Find where the given text appears and provide that cell's center as [x, y] coordinate. 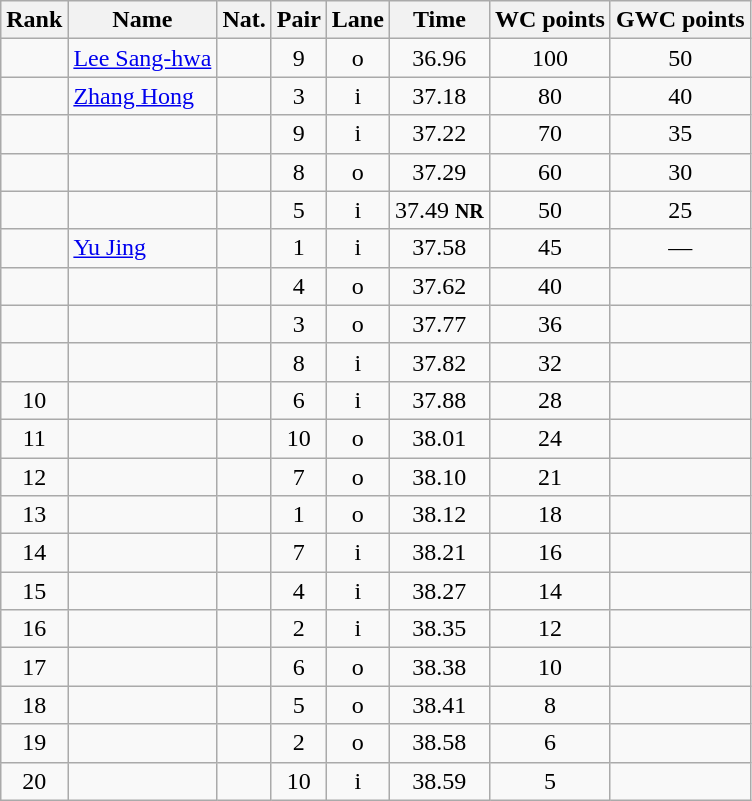
37.49 NR [439, 210]
38.38 [439, 667]
Zhang Hong [142, 96]
37.82 [439, 362]
Pair [298, 20]
24 [550, 438]
19 [34, 743]
11 [34, 438]
Rank [34, 20]
38.12 [439, 515]
36 [550, 324]
37.58 [439, 248]
Yu Jing [142, 248]
35 [680, 134]
32 [550, 362]
20 [34, 781]
38.21 [439, 553]
21 [550, 477]
38.58 [439, 743]
37.77 [439, 324]
Lane [358, 20]
36.96 [439, 58]
37.88 [439, 400]
38.10 [439, 477]
70 [550, 134]
GWC points [680, 20]
15 [34, 591]
37.22 [439, 134]
37.18 [439, 96]
Nat. [244, 20]
13 [34, 515]
WC points [550, 20]
45 [550, 248]
38.41 [439, 705]
25 [680, 210]
60 [550, 172]
80 [550, 96]
37.62 [439, 286]
Time [439, 20]
38.35 [439, 629]
38.59 [439, 781]
30 [680, 172]
— [680, 248]
37.29 [439, 172]
17 [34, 667]
38.01 [439, 438]
100 [550, 58]
Lee Sang-hwa [142, 58]
38.27 [439, 591]
Name [142, 20]
28 [550, 400]
